Locate the cell with the specified text and output its [X, Y] center coordinate. 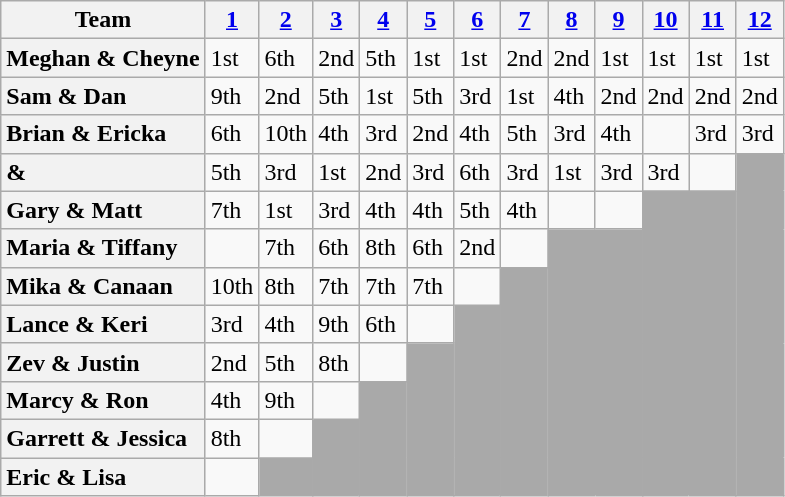
Brian & Ericka [103, 134]
Eric & Lisa [103, 477]
Maria & Tiffany [103, 248]
& [103, 172]
Gary & Matt [103, 210]
3 [336, 20]
9 [618, 20]
12 [760, 20]
8 [572, 20]
6 [478, 20]
Marcy & Ron [103, 400]
4 [384, 20]
Lance & Keri [103, 324]
Zev & Justin [103, 362]
5 [430, 20]
10 [666, 20]
1 [232, 20]
Mika & Canaan [103, 286]
11 [712, 20]
Team [103, 20]
2 [286, 20]
Sam & Dan [103, 96]
Garrett & Jessica [103, 438]
Meghan & Cheyne [103, 58]
7 [524, 20]
